Determine the (X, Y) coordinate at the center of the cell enclosing the given text.  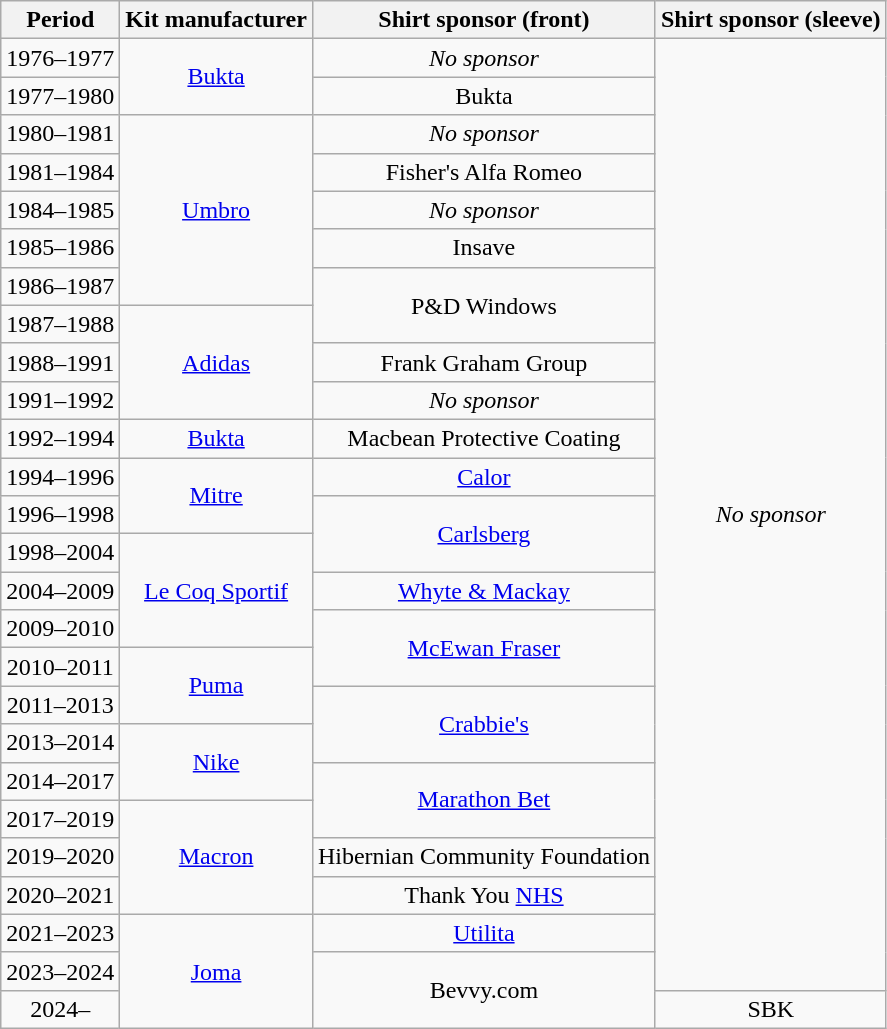
2010–2011 (60, 667)
Insave (484, 248)
SBK (770, 1009)
Calor (484, 477)
Joma (216, 971)
2013–2014 (60, 743)
2023–2024 (60, 971)
1996–1998 (60, 515)
Puma (216, 686)
P&D Windows (484, 305)
2014–2017 (60, 781)
Whyte & Mackay (484, 591)
Macron (216, 857)
Crabbie's (484, 724)
Fisher's Alfa Romeo (484, 172)
1980–1981 (60, 134)
1976–1977 (60, 58)
1987–1988 (60, 324)
Shirt sponsor (front) (484, 20)
Nike (216, 762)
2024– (60, 1009)
Thank You NHS (484, 895)
Shirt sponsor (sleeve) (770, 20)
Bevvy.com (484, 990)
1991–1992 (60, 400)
Frank Graham Group (484, 362)
Le Coq Sportif (216, 591)
1988–1991 (60, 362)
Kit manufacturer (216, 20)
2021–2023 (60, 933)
Period (60, 20)
Umbro (216, 210)
1984–1985 (60, 210)
Macbean Protective Coating (484, 438)
2017–2019 (60, 819)
Hibernian Community Foundation (484, 857)
1986–1987 (60, 286)
Mitre (216, 496)
Carlsberg (484, 534)
Utilita (484, 933)
McEwan Fraser (484, 648)
1992–1994 (60, 438)
1994–1996 (60, 477)
1981–1984 (60, 172)
2020–2021 (60, 895)
Adidas (216, 362)
1998–2004 (60, 553)
1977–1980 (60, 96)
1985–1986 (60, 248)
2011–2013 (60, 705)
2004–2009 (60, 591)
2019–2020 (60, 857)
Marathon Bet (484, 800)
2009–2010 (60, 629)
